Detect which cell encompasses the target text, then output its [X, Y] center coordinate. 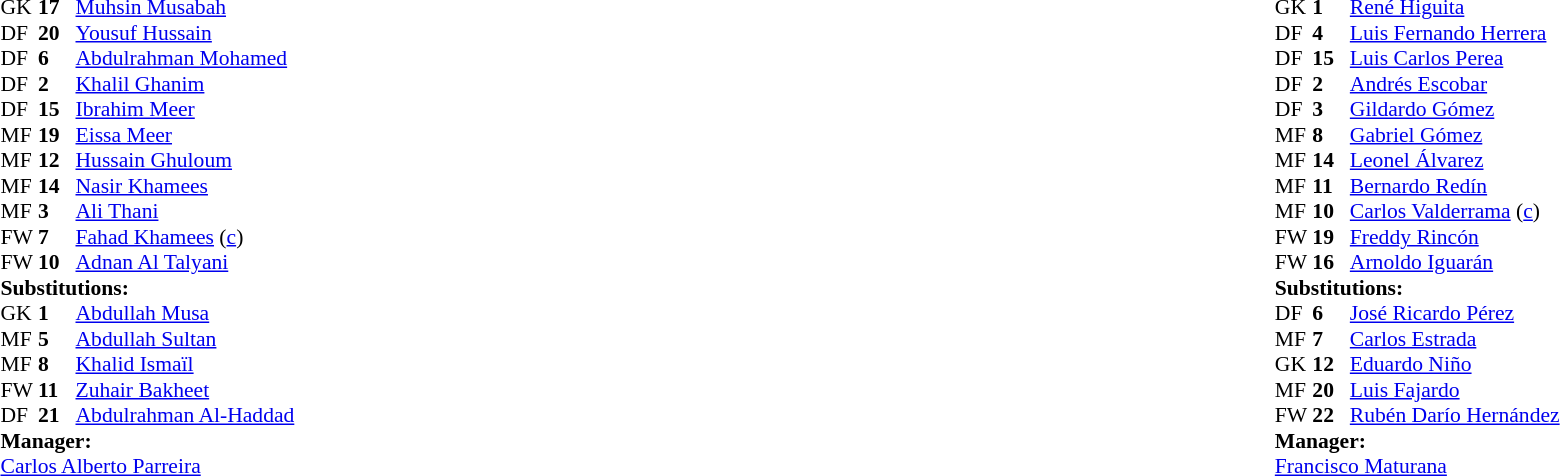
Yousuf Hussain [186, 33]
Abdullah Musa [186, 313]
Abdulrahman Mohamed [186, 59]
Luis Fajardo [1455, 390]
1 [57, 313]
Abdulrahman Al-Haddad [186, 415]
16 [1331, 263]
22 [1331, 415]
Carlos Valderrama (c) [1455, 211]
Luis Fernando Herrera [1455, 33]
Carlos Estrada [1455, 339]
21 [57, 415]
Eduardo Niño [1455, 365]
Fahad Khamees (c) [186, 237]
Gabriel Gómez [1455, 135]
Eissa Meer [186, 135]
Arnoldo Iguarán [1455, 263]
5 [57, 339]
José Ricardo Pérez [1455, 313]
Khalil Ghanim [186, 84]
Leonel Álvarez [1455, 161]
Ali Thani [186, 211]
Zuhair Bakheet [186, 390]
Abdullah Sultan [186, 339]
Gildardo Gómez [1455, 109]
Andrés Escobar [1455, 84]
4 [1331, 33]
Ibrahim Meer [186, 109]
Bernardo Redín [1455, 186]
Luis Carlos Perea [1455, 59]
Freddy Rincón [1455, 237]
Khalid Ismaïl [186, 365]
Adnan Al Talyani [186, 263]
Hussain Ghuloum [186, 161]
Nasir Khamees [186, 186]
Rubén Darío Hernández [1455, 415]
